Detect which cell encompasses the target text, then output its [X, Y] center coordinate. 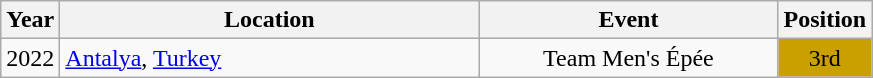
Team Men's Épée [628, 58]
Event [628, 20]
3rd [825, 58]
Antalya, Turkey [270, 58]
Location [270, 20]
2022 [30, 58]
Position [825, 20]
Year [30, 20]
